Search for the cell housing the specified text and yield its [x, y] center coordinate. 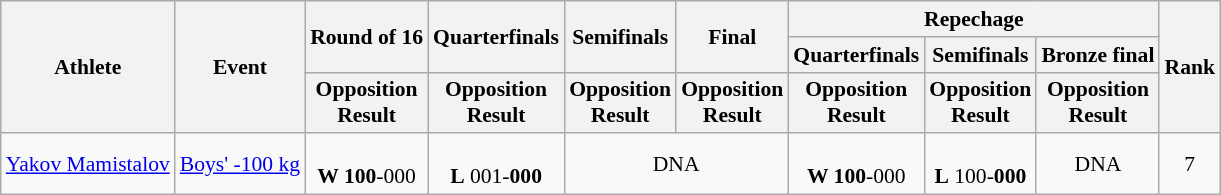
Repechage [974, 19]
Event [240, 67]
Final [732, 36]
Athlete [88, 67]
L 100-000 [980, 164]
L 001-000 [496, 164]
Bronze final [1098, 55]
7 [1190, 164]
Yakov Mamistalov [88, 164]
Round of 16 [366, 36]
Rank [1190, 67]
Boys' -100 kg [240, 164]
